Scan for the cell matching the given text and deliver its (x, y) coordinate at center. 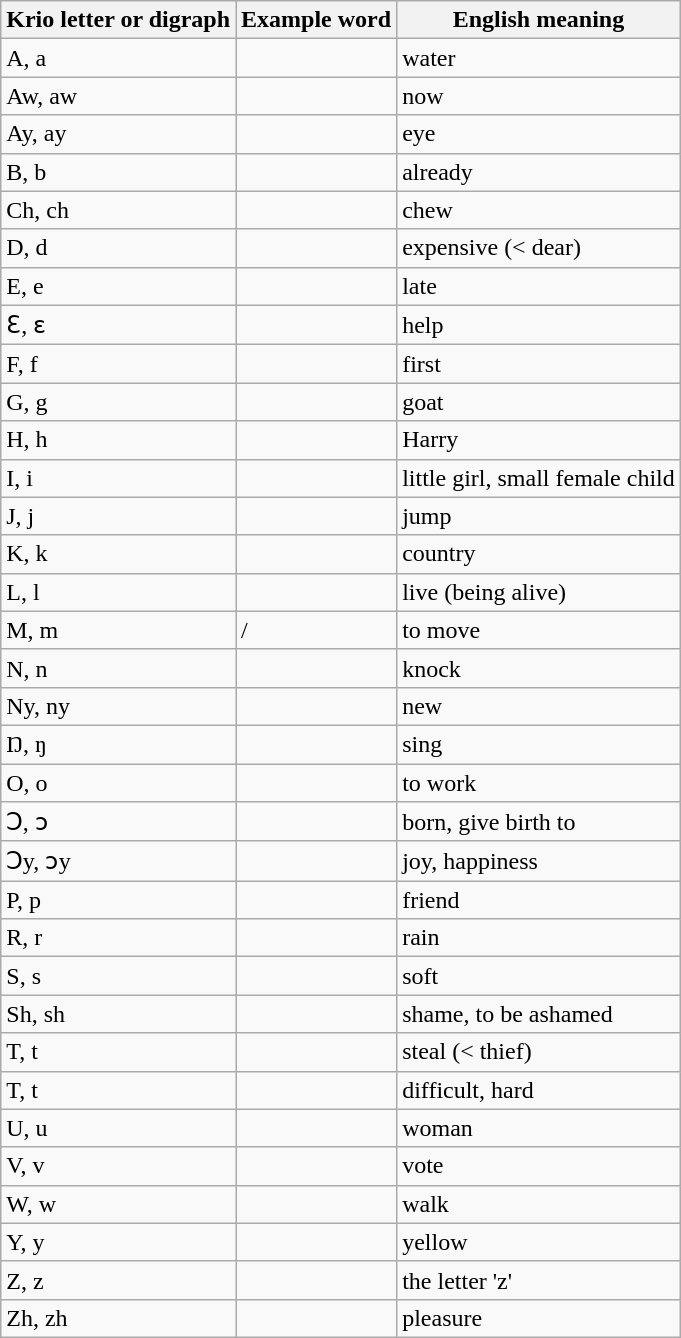
new (539, 706)
L, l (118, 592)
Harry (539, 440)
Y, y (118, 1242)
I, i (118, 478)
to move (539, 630)
Ch, ch (118, 210)
the letter 'z' (539, 1280)
friend (539, 900)
E, e (118, 286)
H, h (118, 440)
rain (539, 938)
to work (539, 783)
Ny, ny (118, 706)
difficult, hard (539, 1090)
late (539, 286)
shame, to be ashamed (539, 1014)
/ (316, 630)
W, w (118, 1204)
M, m (118, 630)
A, a (118, 58)
yellow (539, 1242)
country (539, 554)
Ŋ, ŋ (118, 744)
O, o (118, 783)
expensive (< dear) (539, 248)
Zh, zh (118, 1318)
Z, z (118, 1280)
P, p (118, 900)
now (539, 96)
R, r (118, 938)
already (539, 172)
Aw, aw (118, 96)
vote (539, 1166)
steal (< thief) (539, 1052)
F, f (118, 364)
live (being alive) (539, 592)
water (539, 58)
Ɛ, ɛ (118, 325)
sing (539, 744)
V, v (118, 1166)
chew (539, 210)
first (539, 364)
joy, happiness (539, 861)
S, s (118, 976)
U, u (118, 1128)
N, n (118, 668)
Krio letter or digraph (118, 20)
woman (539, 1128)
help (539, 325)
goat (539, 402)
little girl, small female child (539, 478)
jump (539, 516)
J, j (118, 516)
eye (539, 134)
G, g (118, 402)
B, b (118, 172)
pleasure (539, 1318)
knock (539, 668)
walk (539, 1204)
Ɔy, ɔy (118, 861)
K, k (118, 554)
D, d (118, 248)
Sh, sh (118, 1014)
Ɔ, ɔ (118, 822)
English meaning (539, 20)
soft (539, 976)
Example word (316, 20)
born, give birth to (539, 822)
Ay, ay (118, 134)
